Extract the (x, y) coordinate from the center of the cell holding the provided text.  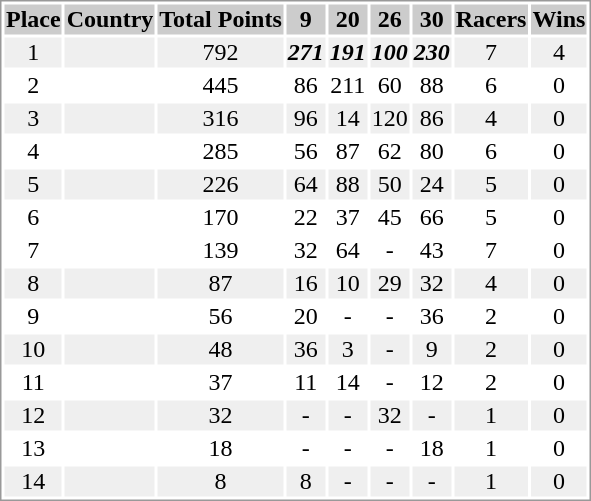
445 (220, 85)
96 (306, 119)
Country (110, 19)
211 (348, 85)
285 (220, 151)
43 (432, 251)
792 (220, 53)
Place (33, 19)
24 (432, 185)
16 (306, 283)
226 (220, 185)
170 (220, 217)
13 (33, 449)
66 (432, 217)
191 (348, 53)
80 (432, 151)
316 (220, 119)
29 (390, 283)
45 (390, 217)
50 (390, 185)
60 (390, 85)
100 (390, 53)
Wins (559, 19)
62 (390, 151)
26 (390, 19)
Racers (491, 19)
139 (220, 251)
48 (220, 349)
22 (306, 217)
230 (432, 53)
271 (306, 53)
30 (432, 19)
Total Points (220, 19)
120 (390, 119)
